Extract the [x, y] coordinate from the center of the cell holding the provided text.  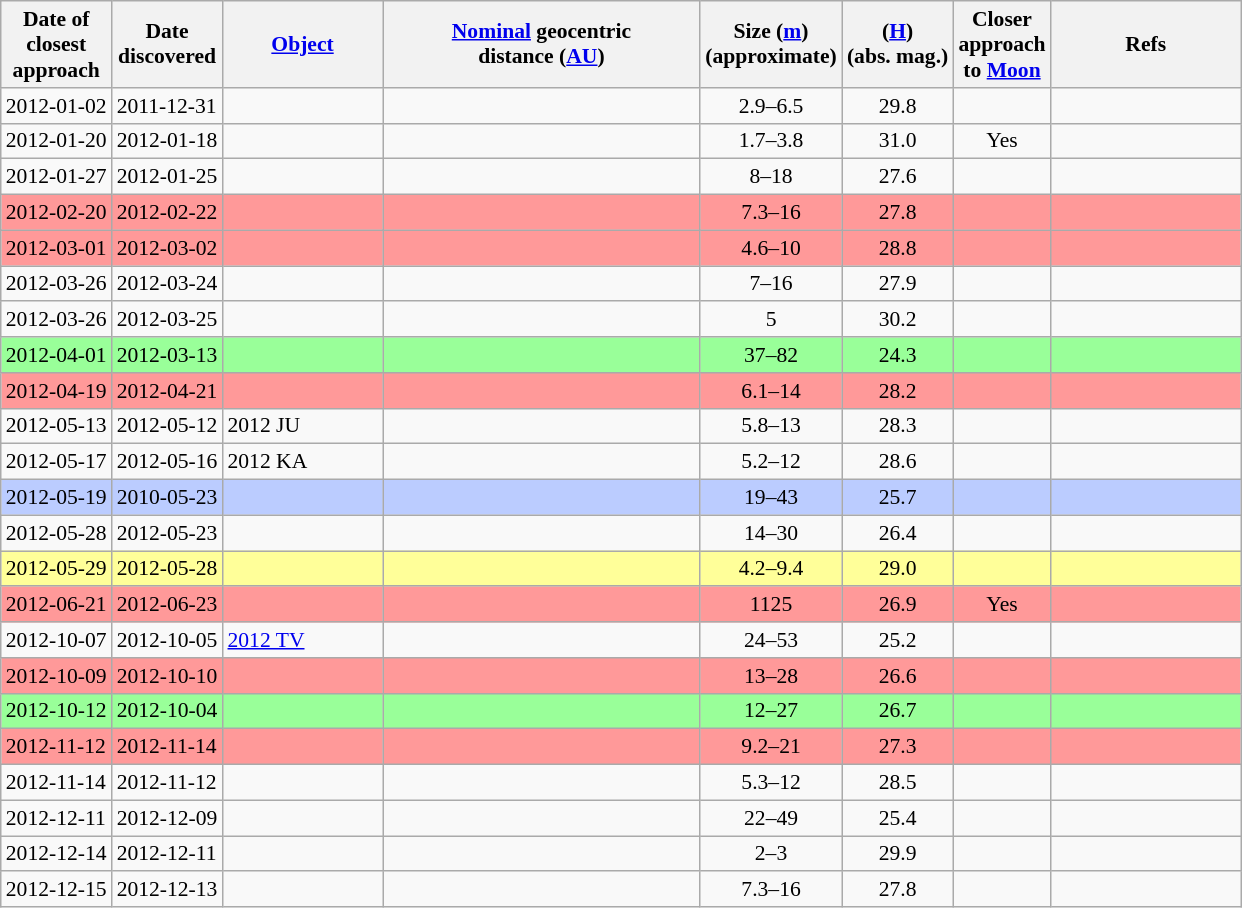
2012-01-18 [168, 141]
2012-05-19 [56, 498]
29.8 [898, 106]
2010-05-23 [168, 498]
22–49 [771, 818]
Closerapproachto Moon [1002, 44]
2012-12-09 [168, 818]
2012-01-27 [56, 177]
2012-10-07 [56, 640]
2012-04-19 [56, 391]
2.9–6.5 [771, 106]
2012 TV [302, 640]
24–53 [771, 640]
29.0 [898, 569]
Datediscovered [168, 44]
37–82 [771, 355]
Size (m)(approximate) [771, 44]
2012-05-17 [56, 462]
2011-12-31 [168, 106]
4.6–10 [771, 248]
2012-03-13 [168, 355]
1125 [771, 605]
2012-05-23 [168, 533]
26.7 [898, 711]
8–18 [771, 177]
2012 KA [302, 462]
25.4 [898, 818]
29.9 [898, 854]
5.2–12 [771, 462]
7–16 [771, 284]
2012-02-20 [56, 213]
25.7 [898, 498]
Date ofclosestapproach [56, 44]
2012-01-25 [168, 177]
6.1–14 [771, 391]
2012-01-02 [56, 106]
2012-05-16 [168, 462]
2012-12-15 [56, 890]
19–43 [771, 498]
2012-01-20 [56, 141]
2012-03-24 [168, 284]
2012-05-29 [56, 569]
Object [302, 44]
5 [771, 320]
1.7–3.8 [771, 141]
2012-05-12 [168, 426]
2012-04-01 [56, 355]
28.6 [898, 462]
2012-12-13 [168, 890]
26.6 [898, 676]
2012-10-04 [168, 711]
12–27 [771, 711]
5.8–13 [771, 426]
2012 JU [302, 426]
2012-03-01 [56, 248]
9.2–21 [771, 747]
5.3–12 [771, 783]
2012-03-25 [168, 320]
2012-12-14 [56, 854]
28.8 [898, 248]
26.9 [898, 605]
24.3 [898, 355]
26.4 [898, 533]
2012-10-09 [56, 676]
2012-06-23 [168, 605]
2012-10-12 [56, 711]
25.2 [898, 640]
2012-10-05 [168, 640]
28.5 [898, 783]
14–30 [771, 533]
Nominal geocentricdistance (AU) [542, 44]
2012-03-02 [168, 248]
2012-06-21 [56, 605]
30.2 [898, 320]
13–28 [771, 676]
Refs [1146, 44]
28.3 [898, 426]
2012-02-22 [168, 213]
(H)(abs. mag.) [898, 44]
2012-05-13 [56, 426]
4.2–9.4 [771, 569]
2012-10-10 [168, 676]
27.9 [898, 284]
27.6 [898, 177]
28.2 [898, 391]
31.0 [898, 141]
2012-04-21 [168, 391]
27.3 [898, 747]
2–3 [771, 854]
